Detect which cell encompasses the target text, then output its (X, Y) center coordinate. 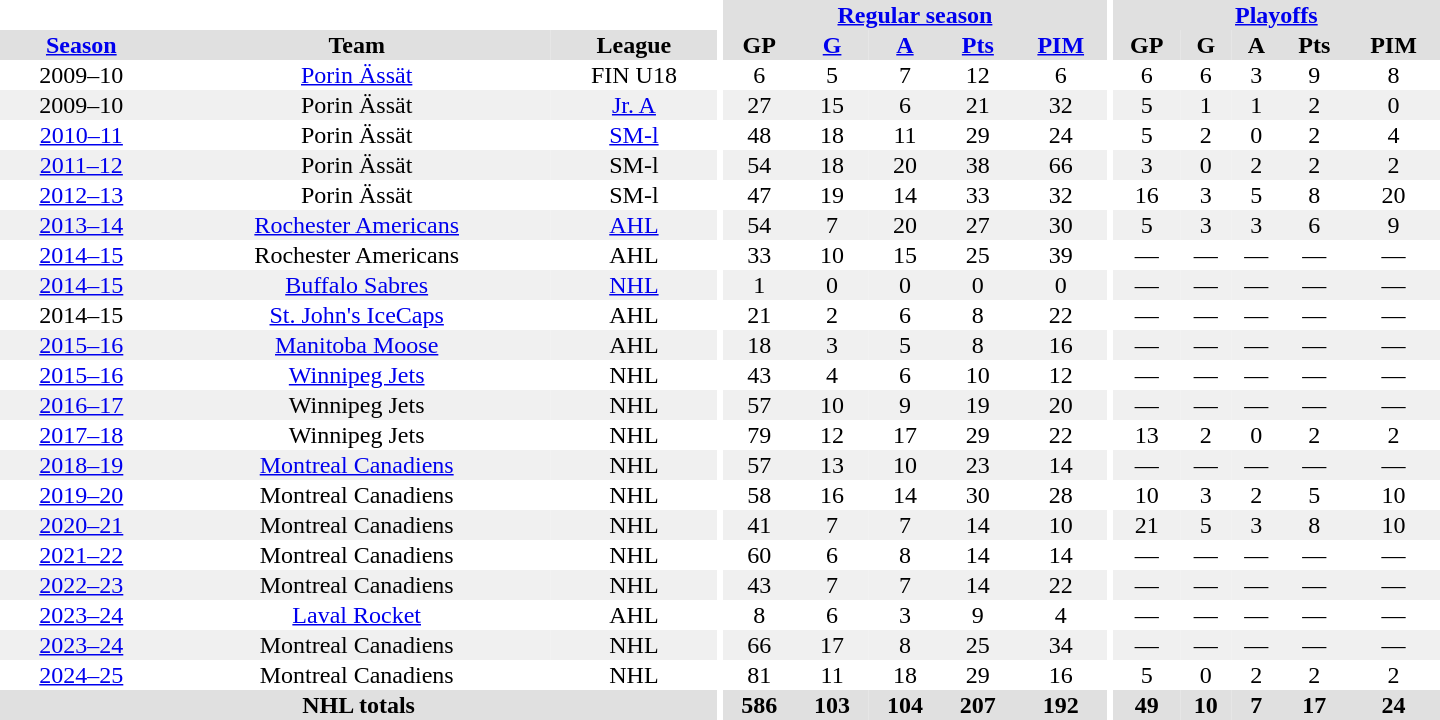
81 (760, 675)
586 (760, 705)
Playoffs (1276, 15)
Regular season (915, 15)
2022–23 (82, 585)
2019–20 (82, 495)
2010–11 (82, 135)
23 (978, 465)
41 (760, 525)
Team (357, 45)
Laval Rocket (357, 615)
2024–25 (82, 675)
2013–14 (82, 225)
League (634, 45)
2016–17 (82, 405)
St. John's IceCaps (357, 315)
49 (1147, 705)
28 (1060, 495)
48 (760, 135)
103 (832, 705)
Manitoba Moose (357, 345)
79 (760, 435)
2012–13 (82, 195)
2020–21 (82, 525)
FIN U18 (634, 75)
2011–12 (82, 165)
34 (1060, 645)
60 (760, 555)
Buffalo Sabres (357, 285)
207 (978, 705)
NHL totals (358, 705)
2018–19 (82, 465)
192 (1060, 705)
2017–18 (82, 435)
39 (1060, 255)
Season (82, 45)
Jr. A (634, 105)
104 (906, 705)
47 (760, 195)
38 (978, 165)
58 (760, 495)
2021–22 (82, 555)
